Identify which cell holds the provided text, then report its [X, Y] central coordinate. 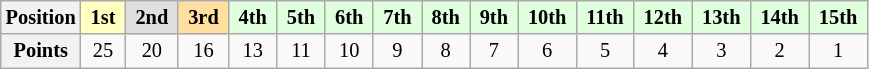
15th [838, 17]
14th [779, 17]
1 [838, 51]
10th [547, 17]
1st [104, 17]
7th [397, 17]
5 [604, 51]
25 [104, 51]
9th [494, 17]
13th [721, 17]
2nd [152, 17]
2 [779, 51]
4 [663, 51]
13 [253, 51]
3 [721, 51]
11th [604, 17]
8 [446, 51]
11 [301, 51]
10 [349, 51]
Points [41, 51]
6th [349, 17]
16 [203, 51]
3rd [203, 17]
20 [152, 51]
12th [663, 17]
9 [397, 51]
7 [494, 51]
8th [446, 17]
5th [301, 17]
Position [41, 17]
6 [547, 51]
4th [253, 17]
